Identify which cell holds the provided text, then report its [X, Y] central coordinate. 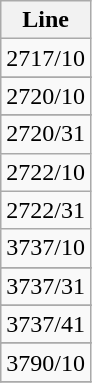
3737/41 [46, 324]
3790/10 [46, 362]
2722/31 [46, 210]
2717/10 [46, 58]
3737/31 [46, 286]
2720/31 [46, 134]
2722/10 [46, 172]
3737/10 [46, 248]
Line [46, 20]
2720/10 [46, 96]
